Return (X, Y) of the center of cell containing provided text 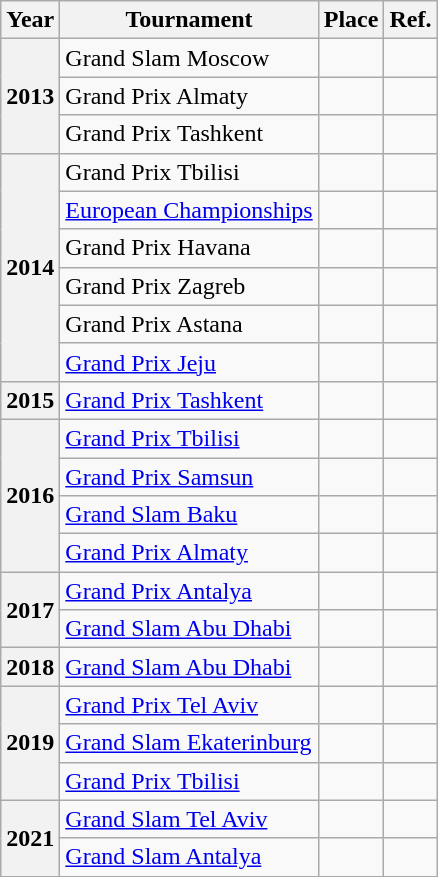
European Championships (189, 210)
2015 (30, 400)
Grand Prix Jeju (189, 362)
2016 (30, 495)
Grand Slam Antalya (189, 857)
Tournament (189, 20)
2014 (30, 267)
2018 (30, 667)
Grand Prix Havana (189, 248)
Place (351, 20)
Grand Slam Tel Aviv (189, 819)
Grand Prix Samsun (189, 477)
Grand Slam Baku (189, 515)
2013 (30, 96)
Year (30, 20)
Ref. (410, 20)
2019 (30, 743)
Grand Prix Astana (189, 324)
Grand Slam Moscow (189, 58)
Grand Prix Antalya (189, 591)
Grand Prix Tel Aviv (189, 705)
2017 (30, 610)
2021 (30, 838)
Grand Prix Zagreb (189, 286)
Grand Slam Ekaterinburg (189, 743)
